Scan for the cell matching the given text and deliver its (X, Y) coordinate at center. 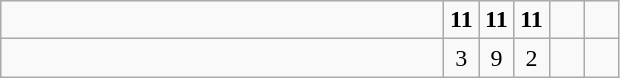
2 (532, 58)
9 (496, 58)
3 (462, 58)
